Scan for the cell matching the given text and deliver its [x, y] coordinate at center. 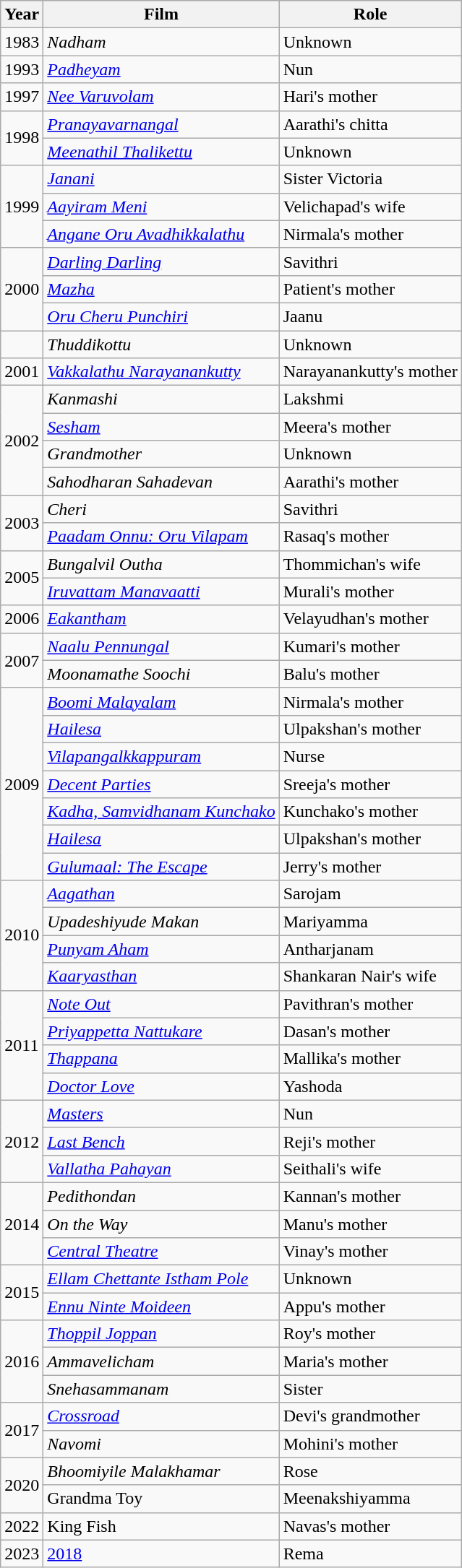
Pedithondan [161, 1196]
Sesham [161, 427]
Mazha [161, 289]
Paadam Onnu: Oru Vilapam [161, 537]
Narayanankutty's mother [370, 372]
Vallatha Pahayan [161, 1169]
Iruvattam Manavaatti [161, 592]
Kannan's mother [370, 1196]
Thuddikottu [161, 345]
2011 [22, 1045]
Devi's grandmother [370, 1416]
Appu's mother [370, 1307]
Sister [370, 1389]
Grandmother [161, 454]
Thappana [161, 1059]
Year [22, 14]
Vilapangalkkappuram [161, 756]
Vakkalathu Narayanankutty [161, 372]
Antharjanam [370, 949]
Patient's mother [370, 289]
Padheyam [161, 69]
Kanmashi [161, 399]
Aayiram Meni [161, 207]
Shankaran Nair's wife [370, 976]
2020 [22, 1485]
Navomi [161, 1444]
Meenathil Thalikettu [161, 152]
Central Theatre [161, 1252]
Nadham [161, 42]
2018 [161, 1554]
Boomi Malayalam [161, 701]
Reji's mother [370, 1141]
2017 [22, 1430]
Sahodharan Sahadevan [161, 482]
2006 [22, 619]
Vinay's mother [370, 1252]
Nee Varuvolam [161, 97]
Moonamathe Soochi [161, 674]
Aarathi's chitta [370, 124]
Janani [161, 179]
Decent Parties [161, 784]
Masters [161, 1114]
Lakshmi [370, 399]
Oru Cheru Punchiri [161, 316]
1998 [22, 138]
1997 [22, 97]
Murali's mother [370, 592]
Roy's mother [370, 1334]
2014 [22, 1223]
Kadha, Samvidhanam Kunchako [161, 812]
Bungalvil Outha [161, 564]
Seithali's wife [370, 1169]
Meenakshiyamma [370, 1499]
Cheri [161, 509]
Meera's mother [370, 427]
2003 [22, 523]
Naalu Pennungal [161, 646]
2010 [22, 935]
Thommichan's wife [370, 564]
Punyam Aham [161, 949]
Rose [370, 1471]
Thoppil Joppan [161, 1334]
Rasaq's mother [370, 537]
2016 [22, 1361]
Grandma Toy [161, 1499]
Bhoomiyile Malakhamar [161, 1471]
2005 [22, 578]
2012 [22, 1141]
Last Bench [161, 1141]
Upadeshiyude Makan [161, 922]
Doctor Love [161, 1086]
Kaaryasthan [161, 976]
2002 [22, 441]
King Fish [161, 1526]
Eakantham [161, 619]
Sarojam [370, 894]
2009 [22, 784]
Pranayavarnangal [161, 124]
Manu's mother [370, 1224]
Pavithran's mother [370, 1004]
Maria's mother [370, 1361]
Jerry's mother [370, 867]
Nurse [370, 756]
Navas's mother [370, 1526]
Gulumaal: The Escape [161, 867]
Velayudhan's mother [370, 619]
2022 [22, 1526]
Sreeja's mother [370, 784]
1999 [22, 207]
2007 [22, 660]
Dasan's mother [370, 1031]
Note Out [161, 1004]
Mohini's mother [370, 1444]
1993 [22, 69]
Role [370, 14]
2023 [22, 1554]
Jaanu [370, 316]
Yashoda [370, 1086]
2001 [22, 372]
Sister Victoria [370, 179]
Aagathan [161, 894]
Film [161, 14]
Darling Darling [161, 261]
Aarathi's mother [370, 482]
1983 [22, 42]
Priyappetta Nattukare [161, 1031]
Snehasammanam [161, 1389]
Angane Oru Avadhikkalathu [161, 234]
Balu's mother [370, 674]
Ammavelicham [161, 1361]
2015 [22, 1293]
Rema [370, 1554]
Ellam Chettante Istham Pole [161, 1279]
Hari's mother [370, 97]
On the Way [161, 1224]
Mallika's mother [370, 1059]
Kunchako's mother [370, 812]
Crossroad [161, 1416]
Ennu Ninte Moideen [161, 1307]
Mariyamma [370, 922]
2000 [22, 289]
Kumari's mother [370, 646]
Velichapad's wife [370, 207]
